Provide the (X, Y) coordinate of the cell's center where the given text is located.  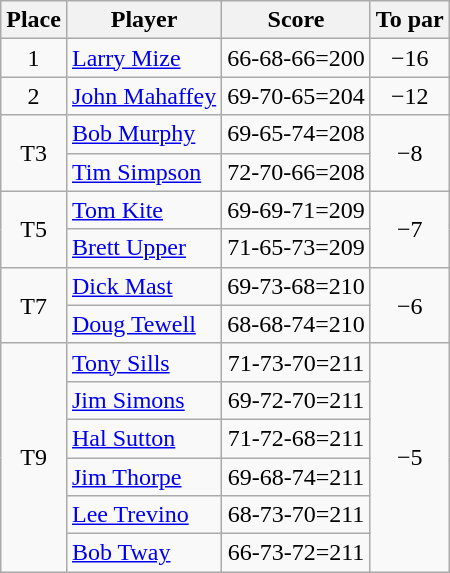
71-65-73=209 (296, 248)
69-69-71=209 (296, 210)
−7 (410, 229)
69-72-70=211 (296, 400)
66-68-66=200 (296, 58)
1 (34, 58)
68-73-70=211 (296, 515)
−8 (410, 153)
Player (144, 20)
Dick Mast (144, 286)
Doug Tewell (144, 324)
−6 (410, 305)
−16 (410, 58)
Bob Tway (144, 553)
T9 (34, 457)
Tom Kite (144, 210)
Tony Sills (144, 362)
T3 (34, 153)
69-70-65=204 (296, 96)
71-73-70=211 (296, 362)
Brett Upper (144, 248)
To par (410, 20)
2 (34, 96)
68-68-74=210 (296, 324)
Bob Murphy (144, 134)
Tim Simpson (144, 172)
69-68-74=211 (296, 477)
T7 (34, 305)
Hal Sutton (144, 438)
Larry Mize (144, 58)
69-65-74=208 (296, 134)
Score (296, 20)
72-70-66=208 (296, 172)
John Mahaffey (144, 96)
−5 (410, 457)
69-73-68=210 (296, 286)
T5 (34, 229)
−12 (410, 96)
Lee Trevino (144, 515)
71-72-68=211 (296, 438)
66-73-72=211 (296, 553)
Place (34, 20)
Jim Simons (144, 400)
Jim Thorpe (144, 477)
